Output the (x, y) coordinate of the center of the cell containing the given text.  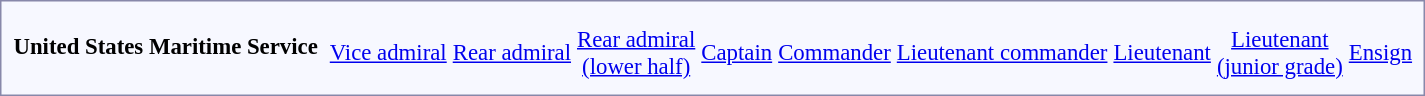
Vice admiral (388, 52)
Lieutenant (1162, 52)
Rear admiral (512, 52)
Lieutenant commander (1002, 52)
Captain (737, 52)
Commander (835, 52)
Rear admiral(lower half) (636, 52)
Ensign (1380, 52)
Lieutenant(junior grade) (1280, 52)
United States Maritime Service (166, 46)
